Capture the cell that displays the provided text and extract its [x, y] central coordinate. 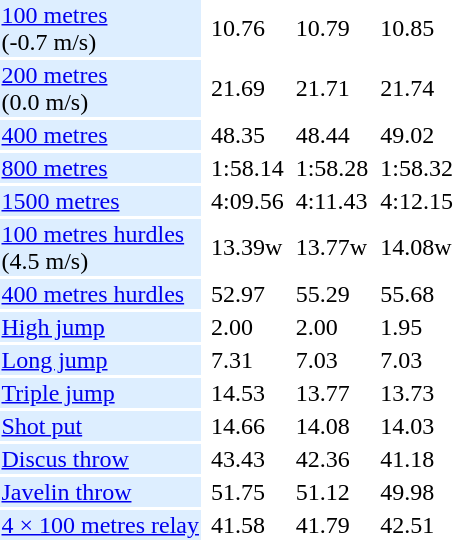
55.29 [332, 294]
7.31 [247, 360]
7.03 [332, 360]
14.53 [247, 393]
800 metres [100, 168]
14.08 [332, 426]
1500 metres [100, 201]
21.69 [247, 88]
1:58.14 [247, 168]
51.75 [247, 492]
4:11.43 [332, 201]
100 metres (-0.7 m/s) [100, 28]
High jump [100, 327]
1:58.28 [332, 168]
100 metres hurdles (4.5 m/s) [100, 248]
41.79 [332, 525]
42.36 [332, 459]
10.79 [332, 28]
4 × 100 metres relay [100, 525]
Javelin throw [100, 492]
Shot put [100, 426]
14.66 [247, 426]
52.97 [247, 294]
48.44 [332, 135]
Triple jump [100, 393]
400 metres hurdles [100, 294]
48.35 [247, 135]
51.12 [332, 492]
Discus throw [100, 459]
13.77 [332, 393]
13.77w [332, 248]
43.43 [247, 459]
13.39w [247, 248]
10.76 [247, 28]
Long jump [100, 360]
21.71 [332, 88]
41.58 [247, 525]
400 metres [100, 135]
4:09.56 [247, 201]
200 metres (0.0 m/s) [100, 88]
